Extract the [x, y] coordinate from the center of the cell holding the provided text.  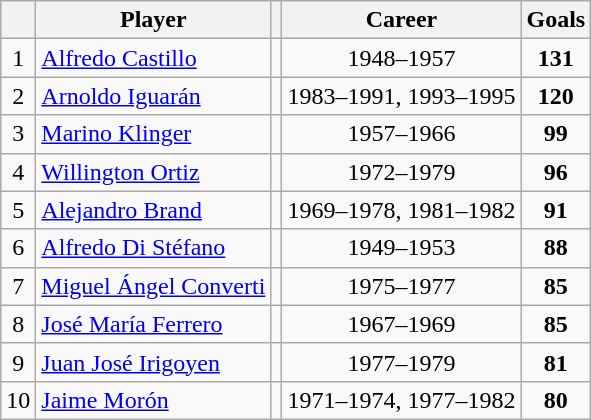
1969–1978, 1981–1982 [402, 210]
5 [18, 210]
Alfredo Castillo [154, 58]
88 [556, 248]
1977–1979 [402, 362]
81 [556, 362]
1957–1966 [402, 134]
131 [556, 58]
8 [18, 324]
1948–1957 [402, 58]
1972–1979 [402, 172]
3 [18, 134]
99 [556, 134]
Goals [556, 20]
10 [18, 400]
91 [556, 210]
Miguel Ángel Converti [154, 286]
1975–1977 [402, 286]
9 [18, 362]
Player [154, 20]
1983–1991, 1993–1995 [402, 96]
José María Ferrero [154, 324]
Willington Ortiz [154, 172]
Arnoldo Iguarán [154, 96]
80 [556, 400]
120 [556, 96]
Alfredo Di Stéfano [154, 248]
Alejandro Brand [154, 210]
1949–1953 [402, 248]
7 [18, 286]
6 [18, 248]
Marino Klinger [154, 134]
1967–1969 [402, 324]
2 [18, 96]
1971–1974, 1977–1982 [402, 400]
Juan José Irigoyen [154, 362]
96 [556, 172]
Career [402, 20]
Jaime Morón [154, 400]
4 [18, 172]
1 [18, 58]
